Return (X, Y) of the center of cell containing provided text 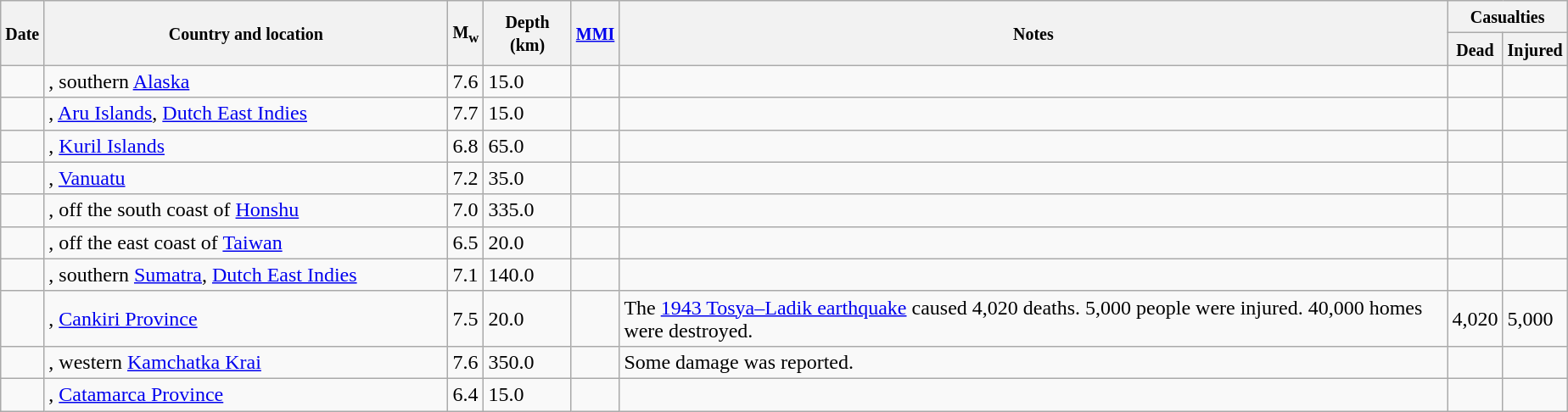
Notes (1033, 33)
Some damage was reported. (1033, 362)
MMI (596, 33)
Date (22, 33)
Depth (km) (528, 33)
, southern Sumatra, Dutch East Indies (246, 275)
65.0 (528, 146)
4,020 (1475, 319)
6.4 (466, 394)
7.5 (466, 319)
6.8 (466, 146)
, off the east coast of Taiwan (246, 242)
5,000 (1535, 319)
7.0 (466, 210)
Mw (466, 33)
350.0 (528, 362)
Injured (1535, 49)
, Aru Islands, Dutch East Indies (246, 114)
, Vanuatu (246, 178)
335.0 (528, 210)
The 1943 Tosya–Ladik earthquake caused 4,020 deaths. 5,000 people were injured. 40,000 homes were destroyed. (1033, 319)
7.7 (466, 114)
, off the south coast of Honshu (246, 210)
Country and location (246, 33)
7.2 (466, 178)
, Catamarca Province (246, 394)
, Cankiri Province (246, 319)
140.0 (528, 275)
Dead (1475, 49)
, western Kamchatka Krai (246, 362)
, Kuril Islands (246, 146)
35.0 (528, 178)
, southern Alaska (246, 81)
6.5 (466, 242)
Casualties (1507, 17)
7.1 (466, 275)
